From the cell containing the given text, extract its center point as (x, y) coordinate. 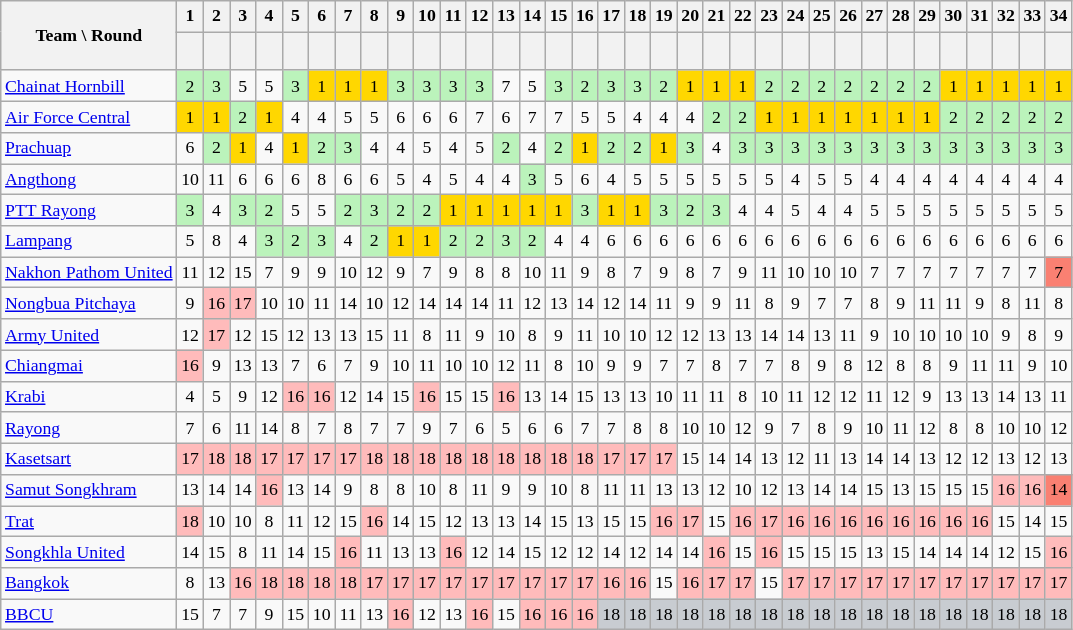
27 (874, 16)
23 (769, 16)
22 (743, 16)
32 (1006, 16)
PTT Rayong (89, 210)
Songkhla United (89, 552)
30 (953, 16)
Krabi (89, 396)
25 (822, 16)
21 (716, 16)
Rayong (89, 428)
28 (901, 16)
Nakhon Pathom United (89, 272)
Army United (89, 334)
Prachuap (89, 148)
Trat (89, 520)
33 (1032, 16)
Chiangmai (89, 366)
Nongbua Pitchaya (89, 304)
Lampang (89, 242)
Team \ Round (89, 36)
Samut Songkhram (89, 490)
24 (795, 16)
Air Force Central (89, 116)
Kasetsart (89, 458)
BBCU (89, 614)
20 (690, 16)
31 (979, 16)
19 (664, 16)
Angthong (89, 178)
29 (927, 16)
34 (1058, 16)
Bangkok (89, 582)
26 (848, 16)
Chainat Hornbill (89, 86)
